Extract the [X, Y] coordinate from the center of the cell holding the provided text.  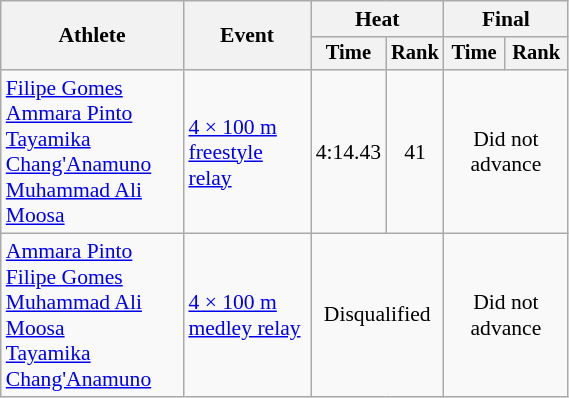
4 × 100 m freestyle relay [246, 152]
41 [415, 152]
Filipe Gomes Ammara Pinto Tayamika Chang'Anamuno Muhammad Ali Moosa [92, 152]
Heat [378, 19]
Athlete [92, 36]
Disqualified [378, 316]
Event [246, 36]
4:14.43 [348, 152]
Ammara Pinto Filipe GomesMuhammad Ali MoosaTayamika Chang'Anamuno [92, 316]
Final [506, 19]
4 × 100 m medley relay [246, 316]
